Find where the given text appears and provide that cell's center as (X, Y) coordinate. 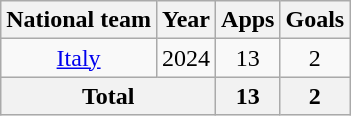
National team (79, 20)
Goals (315, 20)
Total (108, 96)
Year (186, 20)
Italy (79, 58)
2024 (186, 58)
Apps (248, 20)
